Detect which cell encompasses the target text, then output its (X, Y) center coordinate. 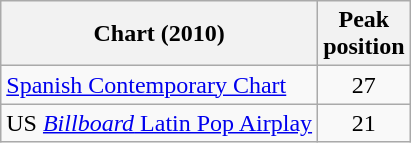
Spanish Contemporary Chart (160, 85)
Chart (2010) (160, 34)
Peakposition (364, 34)
21 (364, 123)
27 (364, 85)
US Billboard Latin Pop Airplay (160, 123)
